Extract the (X, Y) coordinate from the center of the cell holding the provided text.  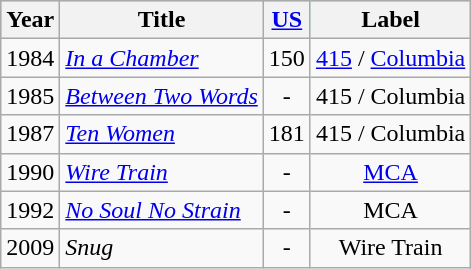
1992 (30, 210)
In a Chamber (162, 58)
181 (286, 134)
US (286, 20)
Snug (162, 248)
No Soul No Strain (162, 210)
1990 (30, 172)
2009 (30, 248)
Label (390, 20)
150 (286, 58)
Between Two Words (162, 96)
1984 (30, 58)
Title (162, 20)
1985 (30, 96)
1987 (30, 134)
Year (30, 20)
Ten Women (162, 134)
